Provide the (X, Y) coordinate of the cell's center where the given text is located.  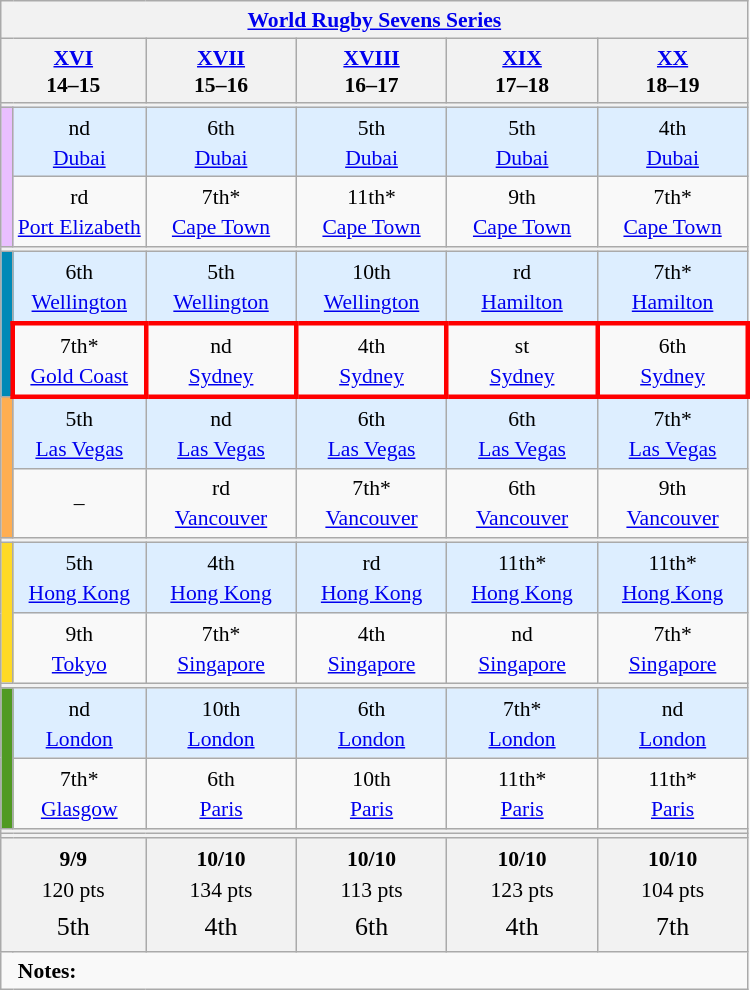
6th Dubai (222, 142)
7th* London (522, 723)
9/9120 pts5th (74, 895)
7th* Hamilton (672, 288)
7th* Vancouver (372, 503)
XVI14–15 (74, 70)
7th* Glasgow (80, 793)
6th Paris (222, 793)
World Rugby Sevens Series (374, 20)
10/10 134 pts4th (222, 895)
5th Hong Kong (80, 578)
rd Port Elizabeth (80, 212)
6th Vancouver (522, 503)
rd Hamilton (522, 288)
10/10 123 pts4th (522, 895)
4th Sydney (372, 360)
11th* Cape Town (372, 212)
10th Paris (372, 793)
4th Dubai (672, 142)
10/10 104 pts7th (672, 895)
9th Tokyo (80, 648)
st Sydney (522, 360)
XVII15–16 (222, 70)
nd Las Vegas (222, 433)
nd Singapore (522, 648)
XIX17–18 (522, 70)
6th Sydney (672, 360)
4th Singapore (372, 648)
10th London (222, 723)
nd Dubai (80, 142)
– (80, 503)
6th Wellington (80, 288)
7th* Las Vegas (672, 433)
10/10113 pts6th (372, 895)
4th Hong Kong (222, 578)
XX18–19 (672, 70)
XVIII16–17 (372, 70)
6th London (372, 723)
9th Cape Town (522, 212)
Notes: (380, 971)
5th Las Vegas (80, 433)
10th Wellington (372, 288)
5th Wellington (222, 288)
rd Hong Kong (372, 578)
nd Sydney (222, 360)
9th Vancouver (672, 503)
7th* Gold Coast (80, 360)
rd Vancouver (222, 503)
